Scan for the cell matching the given text and deliver its [X, Y] coordinate at center. 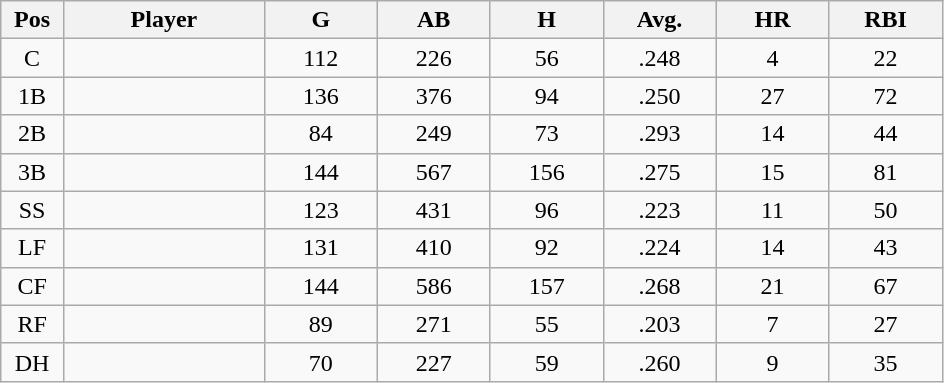
92 [546, 248]
.268 [660, 286]
249 [434, 134]
HR [772, 20]
.248 [660, 58]
4 [772, 58]
.293 [660, 134]
RBI [886, 20]
226 [434, 58]
89 [320, 324]
H [546, 20]
586 [434, 286]
3B [32, 172]
Avg. [660, 20]
136 [320, 96]
112 [320, 58]
56 [546, 58]
C [32, 58]
44 [886, 134]
.250 [660, 96]
84 [320, 134]
271 [434, 324]
11 [772, 210]
67 [886, 286]
1B [32, 96]
21 [772, 286]
96 [546, 210]
CF [32, 286]
55 [546, 324]
70 [320, 362]
RF [32, 324]
81 [886, 172]
.275 [660, 172]
15 [772, 172]
.224 [660, 248]
2B [32, 134]
431 [434, 210]
SS [32, 210]
9 [772, 362]
.223 [660, 210]
94 [546, 96]
Player [164, 20]
376 [434, 96]
59 [546, 362]
7 [772, 324]
567 [434, 172]
131 [320, 248]
.203 [660, 324]
123 [320, 210]
DH [32, 362]
Pos [32, 20]
50 [886, 210]
72 [886, 96]
.260 [660, 362]
156 [546, 172]
LF [32, 248]
43 [886, 248]
410 [434, 248]
73 [546, 134]
AB [434, 20]
22 [886, 58]
157 [546, 286]
227 [434, 362]
G [320, 20]
35 [886, 362]
